Search for the cell housing the specified text and yield its (x, y) center coordinate. 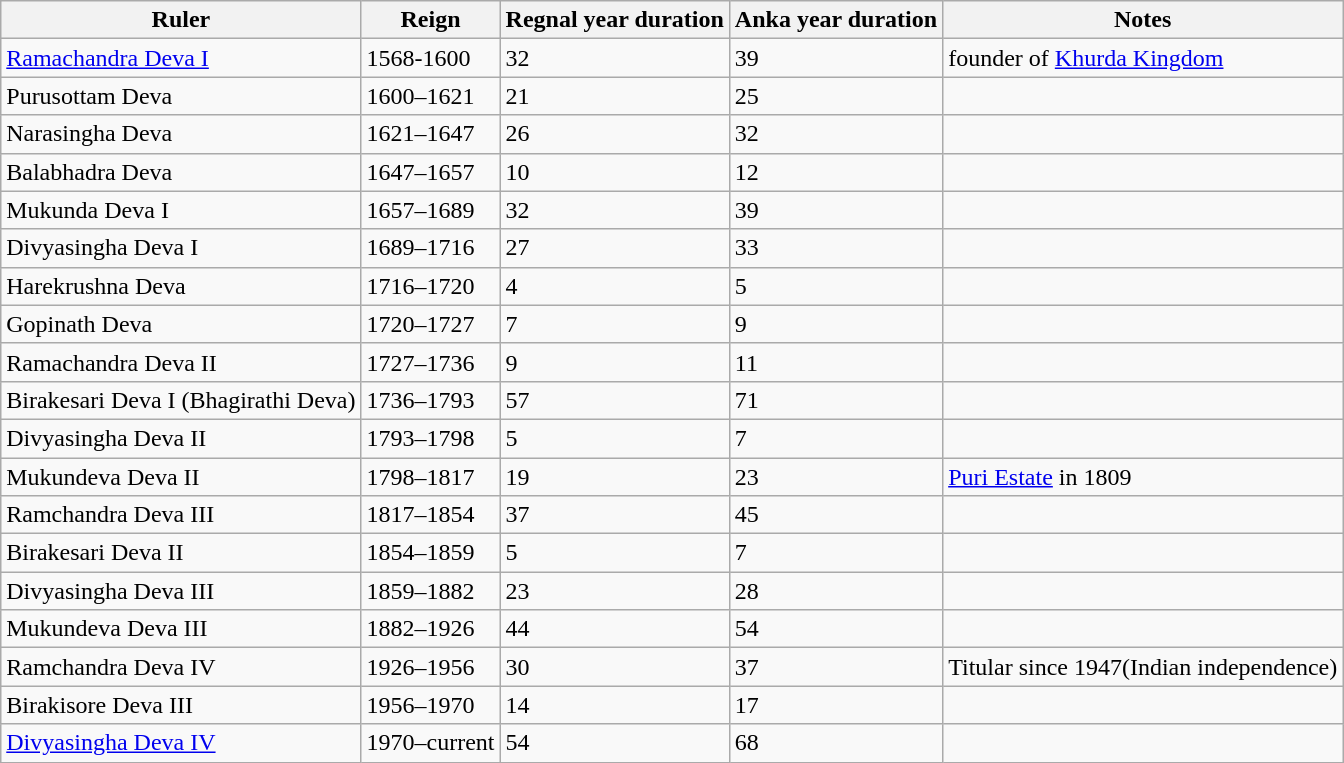
4 (614, 286)
17 (836, 705)
Ramachandra Deva I (181, 58)
Regnal year duration (614, 20)
14 (614, 705)
1621–1647 (430, 134)
21 (614, 96)
28 (836, 591)
1798–1817 (430, 477)
1600–1621 (430, 96)
1970–current (430, 743)
Divyasingha Deva III (181, 591)
1657–1689 (430, 210)
Mukundeva Deva II (181, 477)
Gopinath Deva (181, 324)
Divyasingha Deva I (181, 248)
1817–1854 (430, 515)
Ruler (181, 20)
44 (614, 629)
Ramchandra Deva III (181, 515)
68 (836, 743)
25 (836, 96)
Harekrushna Deva (181, 286)
1736–1793 (430, 400)
Birakisore Deva III (181, 705)
10 (614, 172)
Mukundeva Deva III (181, 629)
57 (614, 400)
11 (836, 362)
Balabhadra Deva (181, 172)
1720–1727 (430, 324)
19 (614, 477)
founder of Khurda Kingdom (1143, 58)
1689–1716 (430, 248)
Titular since 1947(Indian independence) (1143, 667)
Anka year duration (836, 20)
1859–1882 (430, 591)
1956–1970 (430, 705)
Notes (1143, 20)
Reign (430, 20)
71 (836, 400)
Narasingha Deva (181, 134)
Purusottam Deva (181, 96)
1568-1600 (430, 58)
1793–1798 (430, 438)
1716–1720 (430, 286)
45 (836, 515)
Puri Estate in 1809 (1143, 477)
33 (836, 248)
Birakesari Deva I (Bhagirathi Deva) (181, 400)
Ramachandra Deva II (181, 362)
1854–1859 (430, 553)
1882–1926 (430, 629)
30 (614, 667)
1727–1736 (430, 362)
Divyasingha Deva IV (181, 743)
Birakesari Deva II (181, 553)
27 (614, 248)
Divyasingha Deva II (181, 438)
12 (836, 172)
26 (614, 134)
1647–1657 (430, 172)
1926–1956 (430, 667)
Mukunda Deva I (181, 210)
Ramchandra Deva IV (181, 667)
